Pinpoint the cell where the given text exists, returning its [X, Y] midpoint coordinate. 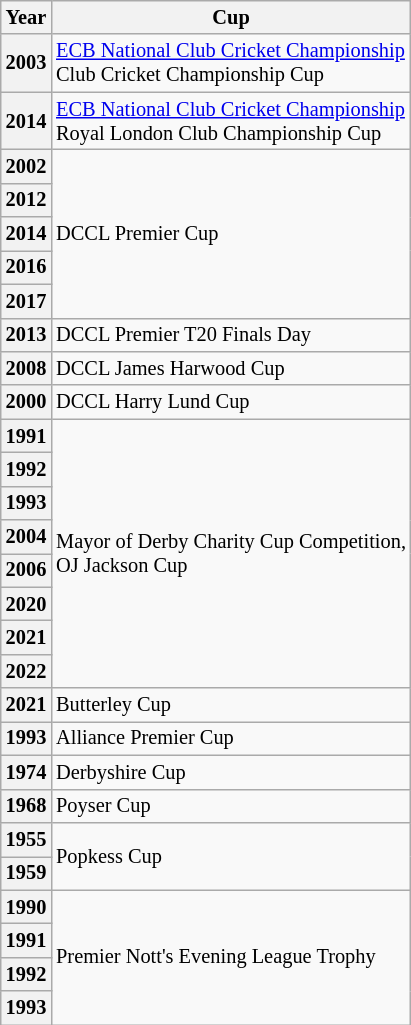
2020 [26, 604]
Butterley Cup [231, 705]
Mayor of Derby Charity Cup Competition,OJ Jackson Cup [231, 554]
2008 [26, 368]
Popkess Cup [231, 856]
DCCL Premier Cup [231, 233]
1990 [26, 907]
DCCL Premier T20 Finals Day [231, 335]
Year [26, 17]
2013 [26, 335]
1968 [26, 806]
2004 [26, 537]
2002 [26, 166]
1974 [26, 772]
1955 [26, 839]
2000 [26, 402]
2006 [26, 570]
Alliance Premier Cup [231, 738]
2017 [26, 301]
ECB National Club Cricket ChampionshipRoyal London Club Championship Cup [231, 121]
Derbyshire Cup [231, 772]
Poyser Cup [231, 806]
2016 [26, 267]
Premier Nott's Evening League Trophy [231, 958]
Cup [231, 17]
ECB National Club Cricket ChampionshipClub Cricket Championship Cup [231, 63]
2012 [26, 200]
2003 [26, 63]
2022 [26, 671]
1959 [26, 873]
DCCL Harry Lund Cup [231, 402]
DCCL James Harwood Cup [231, 368]
